Detect which cell encompasses the target text, then output its [X, Y] center coordinate. 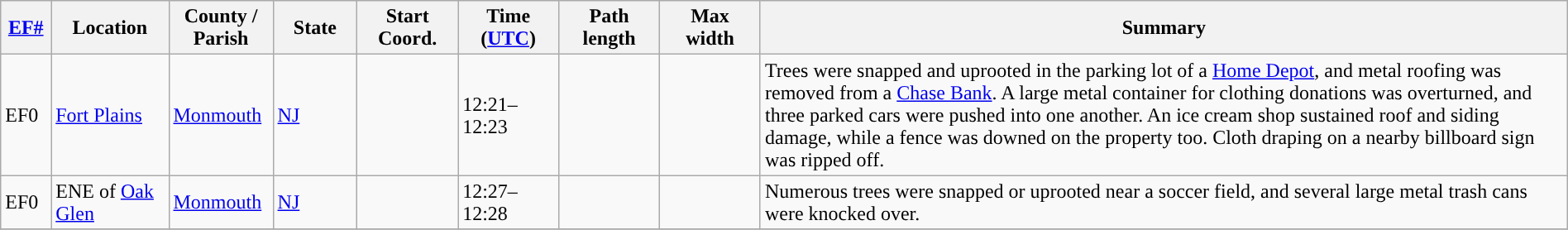
Start Coord. [408, 28]
Numerous trees were snapped or uprooted near a soccer field, and several large metal trash cans were knocked over. [1164, 202]
State [315, 28]
Max width [710, 28]
Location [110, 28]
Path length [610, 28]
Time (UTC) [509, 28]
12:27–12:28 [509, 202]
12:21–12:23 [509, 115]
Summary [1164, 28]
County / Parish [221, 28]
ENE of Oak Glen [110, 202]
EF# [26, 28]
Fort Plains [110, 115]
